For the text-containing cell, return its midpoint in (X, Y) coordinate format. 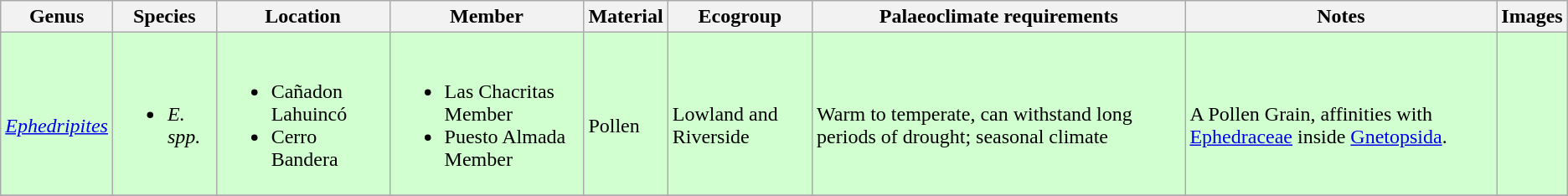
Ephedripites (57, 114)
Species (164, 17)
Warm to temperate, can withstand long periods of drought; seasonal climate (998, 114)
Palaeoclimate requirements (998, 17)
E. spp. (164, 114)
Location (303, 17)
Ecogroup (740, 17)
Lowland and Riverside (740, 114)
Cañadon LahuincóCerro Bandera (303, 114)
A Pollen Grain, affinities with Ephedraceae inside Gnetopsida. (1341, 114)
Material (626, 17)
Member (487, 17)
Genus (57, 17)
Notes (1341, 17)
Images (1532, 17)
Pollen (626, 114)
Las Chacritas MemberPuesto Almada Member (487, 114)
